Return the [X, Y] coordinate for the center point of the cell that contains the specified text.  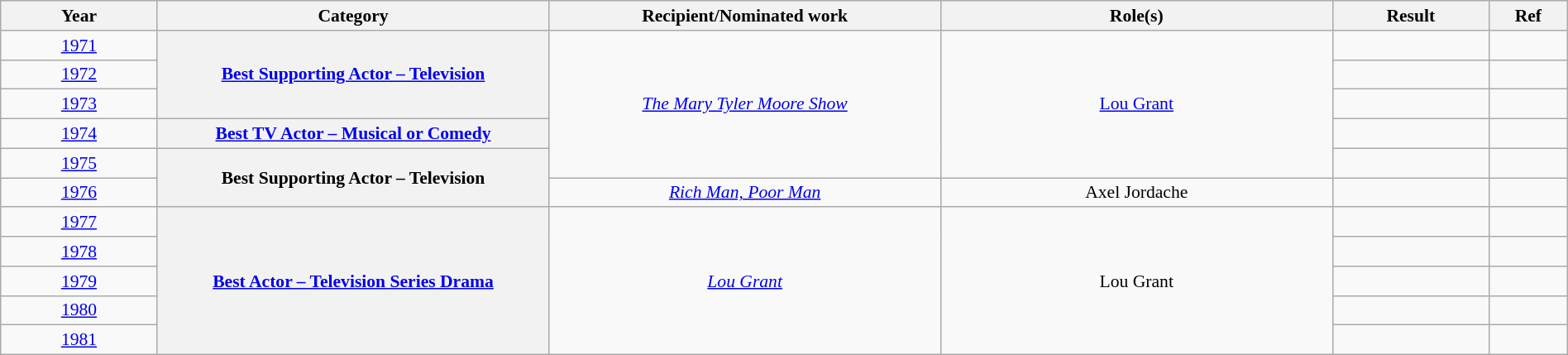
Role(s) [1136, 16]
1974 [79, 134]
1979 [79, 281]
1973 [79, 104]
1978 [79, 252]
Ref [1528, 16]
1975 [79, 163]
1976 [79, 193]
Result [1411, 16]
1981 [79, 340]
1980 [79, 310]
1977 [79, 223]
Best Actor – Television Series Drama [353, 281]
The Mary Tyler Moore Show [745, 104]
Best TV Actor – Musical or Comedy [353, 134]
1972 [79, 74]
Recipient/Nominated work [745, 16]
Category [353, 16]
1971 [79, 46]
Year [79, 16]
Axel Jordache [1136, 193]
Rich Man, Poor Man [745, 193]
